Locate the cell with the specified text and output its (X, Y) center coordinate. 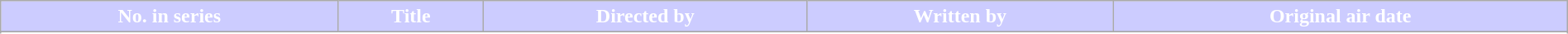
Original air date (1340, 17)
Directed by (645, 17)
No. in series (170, 17)
Title (411, 17)
Written by (961, 17)
